Detect which cell encompasses the target text, then output its (x, y) center coordinate. 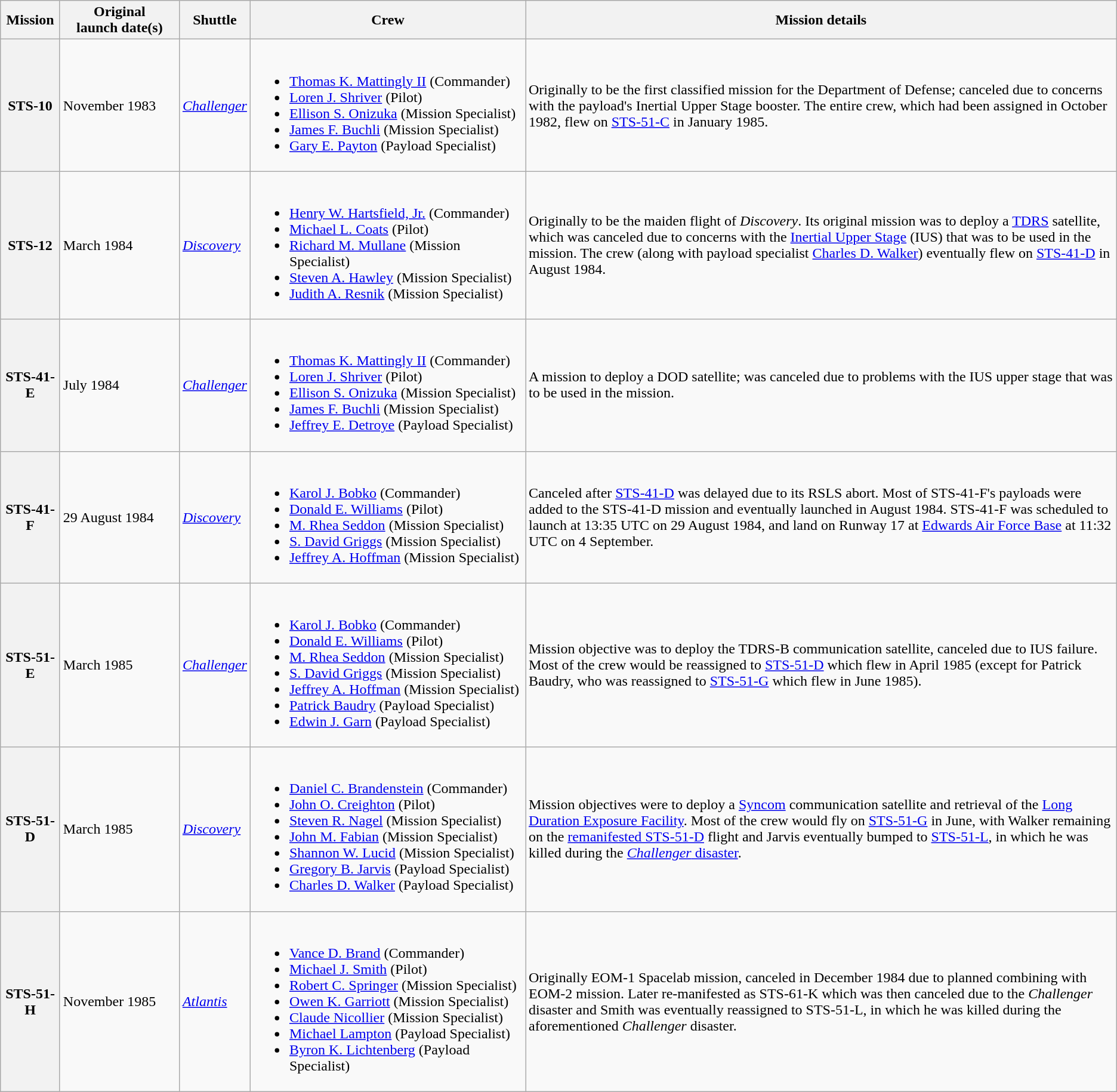
Mission details (821, 20)
Crew (388, 20)
STS-12 (30, 245)
STS-41-E (30, 385)
A mission to deploy a DOD satellite; was canceled due to problems with the IUS upper stage that was to be used in the mission. (821, 385)
November 1985 (119, 1001)
29 August 1984 (119, 517)
Atlantis (215, 1001)
STS-51-E (30, 665)
STS-10 (30, 105)
July 1984 (119, 385)
March 1984 (119, 245)
November 1983 (119, 105)
STS-51-D (30, 829)
Mission (30, 20)
Originallaunch date(s) (119, 20)
STS-41-F (30, 517)
Shuttle (215, 20)
STS-51-H (30, 1001)
